Detect which cell encompasses the target text, then output its [x, y] center coordinate. 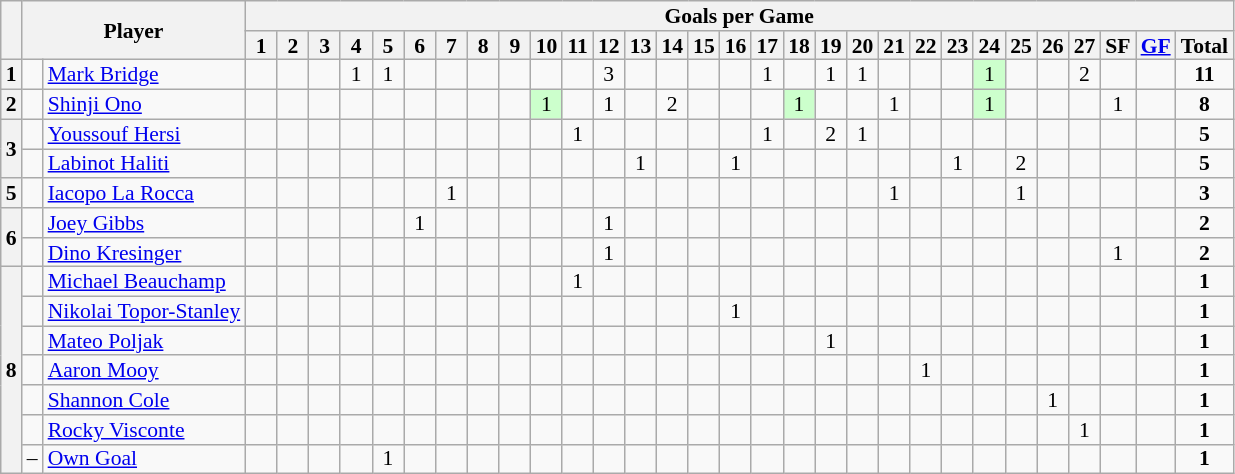
19 [831, 46]
Shinji Ono [144, 105]
20 [863, 46]
14 [672, 46]
25 [1021, 46]
23 [958, 46]
– [32, 459]
21 [894, 46]
13 [641, 46]
26 [1053, 46]
27 [1085, 46]
Shannon Cole [144, 400]
Iacopo La Rocca [144, 193]
Own Goal [144, 459]
17 [767, 46]
12 [609, 46]
Mateo Poljak [144, 341]
15 [704, 46]
24 [989, 46]
18 [799, 46]
Aaron Mooy [144, 371]
Labinot Haliti [144, 164]
Goals per Game [739, 16]
Joey Gibbs [144, 223]
4 [356, 46]
Nikolai Topor-Stanley [144, 312]
Michael Beauchamp [144, 282]
Mark Bridge [144, 75]
16 [736, 46]
GF [1156, 46]
Total [1204, 46]
SF [1118, 46]
9 [515, 46]
22 [926, 46]
Rocky Visconte [144, 430]
Dino Kresinger [144, 253]
10 [547, 46]
7 [452, 46]
Player [134, 30]
Youssouf Hersi [144, 134]
